For the text-containing cell, return its midpoint in [X, Y] coordinate format. 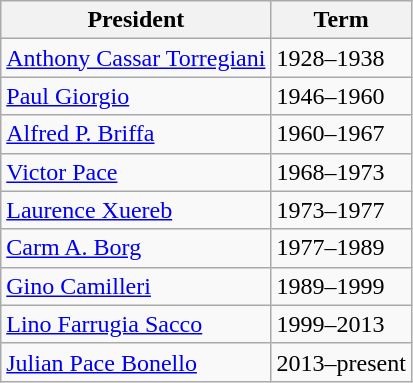
Gino Camilleri [136, 286]
Anthony Cassar Torregiani [136, 58]
1968–1973 [341, 172]
2013–present [341, 362]
Carm A. Borg [136, 248]
1989–1999 [341, 286]
Alfred P. Briffa [136, 134]
Paul Giorgio [136, 96]
Victor Pace [136, 172]
Term [341, 20]
President [136, 20]
1960–1967 [341, 134]
1999–2013 [341, 324]
1928–1938 [341, 58]
1973–1977 [341, 210]
1946–1960 [341, 96]
Laurence Xuereb [136, 210]
Lino Farrugia Sacco [136, 324]
Julian Pace Bonello [136, 362]
1977–1989 [341, 248]
